Provide the (X, Y) coordinate of the cell's center where the given text is located.  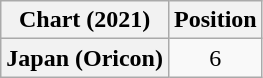
Japan (Oricon) (85, 58)
Chart (2021) (85, 20)
6 (215, 58)
Position (215, 20)
